Extract the (x, y) coordinate from the center of the cell holding the provided text.  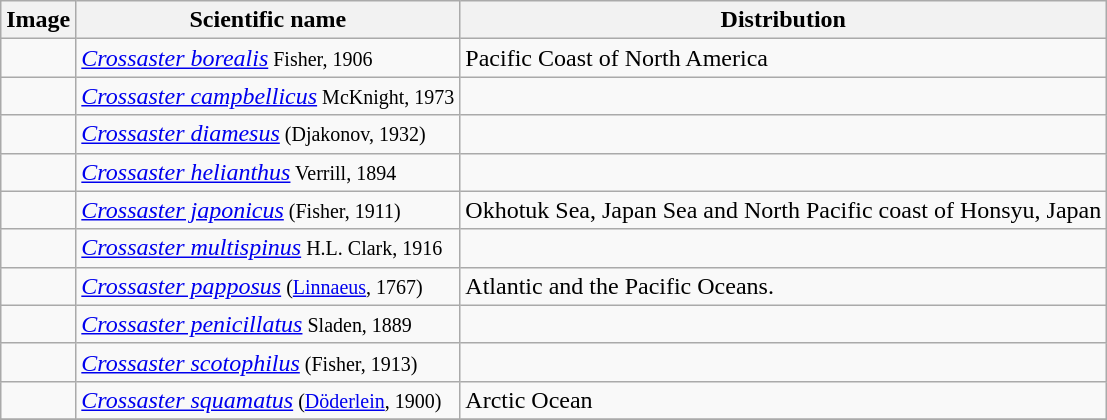
Crossaster penicillatus Sladen, 1889 (268, 324)
Arctic Ocean (784, 400)
Distribution (784, 20)
Pacific Coast of North America (784, 58)
Atlantic and the Pacific Oceans. (784, 286)
Crossaster japonicus (Fisher, 1911) (268, 210)
Crossaster helianthus Verrill, 1894 (268, 172)
Crossaster borealis Fisher, 1906 (268, 58)
Scientific name (268, 20)
Crossaster multispinus H.L. Clark, 1916 (268, 248)
Crossaster papposus (Linnaeus, 1767) (268, 286)
Crossaster squamatus (Döderlein, 1900) (268, 400)
Crossaster scotophilus (Fisher, 1913) (268, 362)
Image (38, 20)
Crossaster campbellicus McKnight, 1973 (268, 96)
Crossaster diamesus (Djakonov, 1932) (268, 134)
Okhotuk Sea, Japan Sea and North Pacific coast of Honsyu, Japan (784, 210)
